Output the (x, y) coordinate of the center of the cell containing the given text.  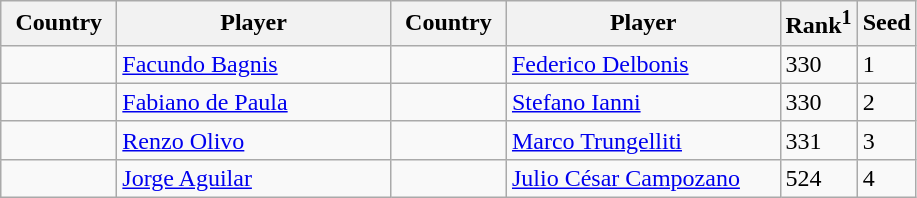
3 (886, 140)
524 (818, 178)
Federico Delbonis (643, 64)
331 (818, 140)
Seed (886, 24)
4 (886, 178)
Marco Trungelliti (643, 140)
2 (886, 102)
Facundo Bagnis (254, 64)
Stefano Ianni (643, 102)
Renzo Olivo (254, 140)
Julio César Campozano (643, 178)
1 (886, 64)
Fabiano de Paula (254, 102)
Rank1 (818, 24)
Jorge Aguilar (254, 178)
